Provide the (x, y) coordinate of the cell's center where the given text is located.  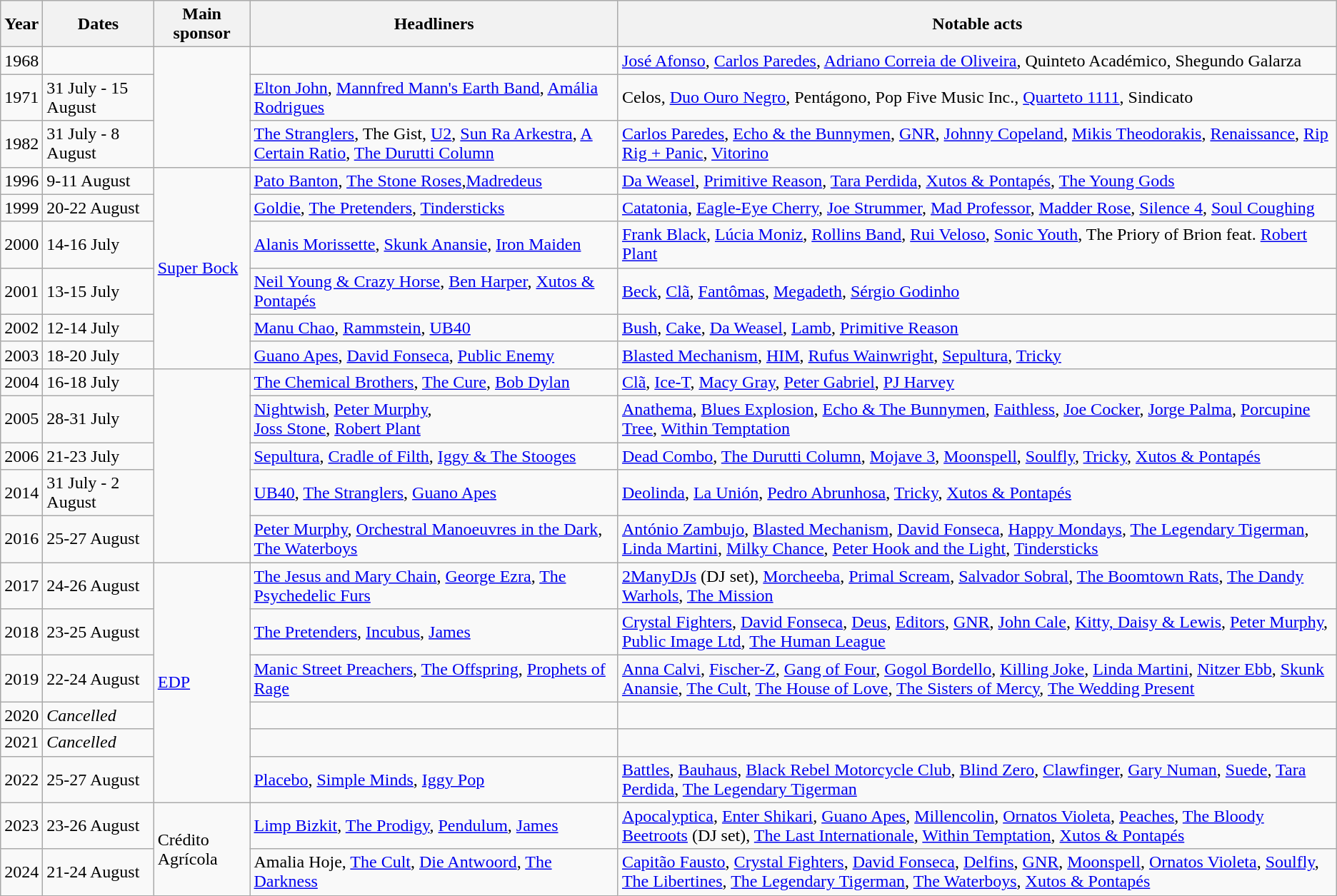
31 July - 2 August (99, 493)
Deolinda, La Unión, Pedro Abrunhosa, Tricky, Xutos & Pontapés (977, 493)
Headliners (434, 24)
2ManyDJs (DJ set), Morcheeba, Primal Scream, Salvador Sobral, The Boomtown Rats, The Dandy Warhols, The Mission (977, 585)
2005 (21, 418)
2003 (21, 355)
1968 (21, 61)
Blasted Mechanism, HIM, Rufus Wainwright, Sepultura, Tricky (977, 355)
The Chemical Brothers, The Cure, Bob Dylan (434, 382)
9-11 August (99, 181)
20-22 August (99, 208)
2004 (21, 382)
Dead Combo, The Durutti Column, Mojave 3, Moonspell, Soulfly, Tricky, Xutos & Pontapés (977, 456)
2024 (21, 872)
14-16 July (99, 244)
Carlos Paredes, Echo & the Bunnymen, GNR, Johnny Copeland, Mikis Theodorakis, Renaissance, Rip Rig + Panic, Vitorino (977, 144)
28-31 July (99, 418)
2019 (21, 678)
Beck, Clã, Fantômas, Megadeth, Sérgio Godinho (977, 291)
2023 (21, 825)
Frank Black, Lúcia Moniz, Rollins Band, Rui Veloso, Sonic Youth, The Priory of Brion feat. Robert Plant (977, 244)
2021 (21, 743)
2016 (21, 540)
The Stranglers, The Gist, U2, Sun Ra Arkestra, A Certain Ratio, The Durutti Column (434, 144)
1971 (21, 97)
José Afonso, Carlos Paredes, Adriano Correia de Oliveira, Quinteto Académico, Shegundo Galarza (977, 61)
Alanis Morissette, Skunk Anansie, Iron Maiden (434, 244)
21-23 July (99, 456)
16-18 July (99, 382)
2000 (21, 244)
Sepultura, Cradle of Filth, Iggy & The Stooges (434, 456)
Guano Apes, David Fonseca, Public Enemy (434, 355)
22-24 August (99, 678)
12-14 July (99, 328)
13-15 July (99, 291)
The Jesus and Mary Chain, George Ezra, The Psychedelic Furs (434, 585)
The Pretenders, Incubus, James (434, 633)
2014 (21, 493)
Manic Street Preachers, The Offspring, Prophets of Rage (434, 678)
Neil Young & Crazy Horse, Ben Harper, Xutos & Pontapés (434, 291)
2001 (21, 291)
Amalia Hoje, The Cult, Die Antwoord, The Darkness (434, 872)
Battles, Bauhaus, Black Rebel Motorcycle Club, Blind Zero, Clawfinger, Gary Numan, Suede, Tara Perdida, The Legendary Tigerman (977, 780)
2017 (21, 585)
Crédito Agrícola (201, 849)
Clã, Ice-T, Macy Gray, Peter Gabriel, PJ Harvey (977, 382)
Crystal Fighters, David Fonseca, Deus, Editors, GNR, John Cale, Kitty, Daisy & Lewis, Peter Murphy, Public Image Ltd, The Human League (977, 633)
18-20 July (99, 355)
Dates (99, 24)
Main sponsor (201, 24)
Bush, Cake, Da Weasel, Lamb, Primitive Reason (977, 328)
2020 (21, 715)
2002 (21, 328)
31 July - 8 August (99, 144)
24-26 August (99, 585)
Goldie, The Pretenders, Tindersticks (434, 208)
Da Weasel, Primitive Reason, Tara Perdida, Xutos & Pontapés, The Young Gods (977, 181)
23-26 August (99, 825)
Catatonia, Eagle-Eye Cherry, Joe Strummer, Mad Professor, Madder Rose, Silence 4, Soul Coughing (977, 208)
Anathema, Blues Explosion, Echo & The Bunnymen, Faithless, Joe Cocker, Jorge Palma, Porcupine Tree, Within Temptation (977, 418)
Manu Chao, Rammstein, UB40 (434, 328)
1996 (21, 181)
Elton John, Mannfred Mann's Earth Band, Amália Rodrigues (434, 97)
Nightwish, Peter Murphy,Joss Stone, Robert Plant (434, 418)
23-25 August (99, 633)
Super Bock (201, 268)
Peter Murphy, Orchestral Manoeuvres in the Dark, The Waterboys (434, 540)
Year (21, 24)
21-24 August (99, 872)
Placebo, Simple Minds, Iggy Pop (434, 780)
Notable acts (977, 24)
1982 (21, 144)
Pato Banton, The Stone Roses,Madredeus (434, 181)
31 July - 15 August (99, 97)
Celos, Duo Ouro Negro, Pentágono, Pop Five Music Inc., Quarteto 1111, Sindicato (977, 97)
2006 (21, 456)
UB40, The Stranglers, Guano Apes (434, 493)
EDP (201, 683)
2018 (21, 633)
1999 (21, 208)
2022 (21, 780)
Limp Bizkit, The Prodigy, Pendulum, James (434, 825)
